Scan for the cell matching the given text and deliver its [X, Y] coordinate at center. 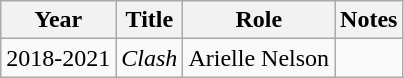
2018-2021 [58, 58]
Role [259, 20]
Clash [150, 58]
Arielle Nelson [259, 58]
Notes [369, 20]
Year [58, 20]
Title [150, 20]
